Detect which cell encompasses the target text, then output its (x, y) center coordinate. 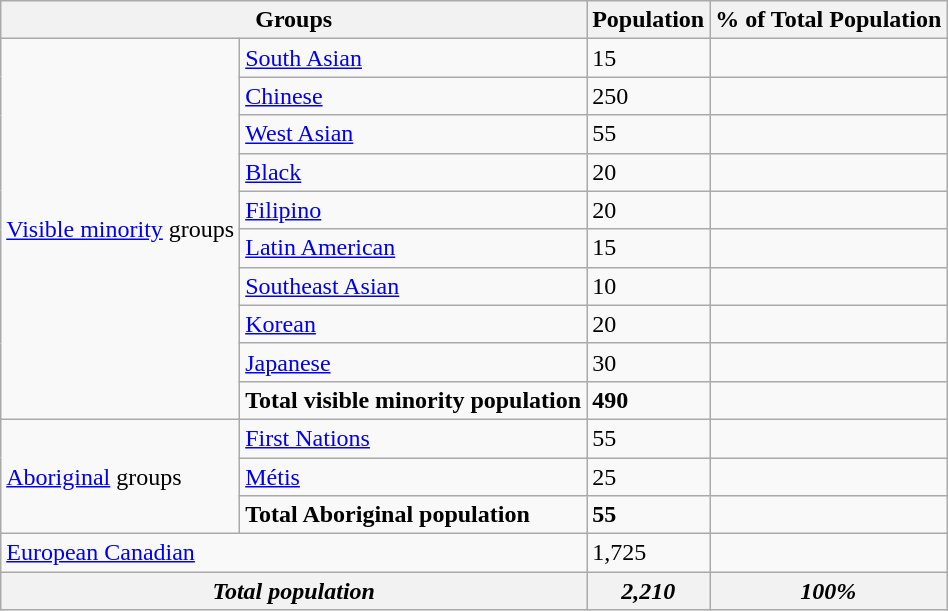
Southeast Asian (414, 286)
25 (648, 477)
Korean (414, 324)
Japanese (414, 362)
30 (648, 362)
Black (414, 172)
Groups (294, 20)
Chinese (414, 96)
10 (648, 286)
Métis (414, 477)
Latin American (414, 248)
490 (648, 400)
2,210 (648, 591)
First Nations (414, 438)
% of Total Population (828, 20)
Filipino (414, 210)
Total Aboriginal population (414, 515)
European Canadian (294, 553)
Total visible minority population (414, 400)
South Asian (414, 58)
West Asian (414, 134)
250 (648, 96)
Visible minority groups (120, 230)
Population (648, 20)
1,725 (648, 553)
100% (828, 591)
Aboriginal groups (120, 476)
Total population (294, 591)
